Identify which cell holds the provided text, then report its (x, y) central coordinate. 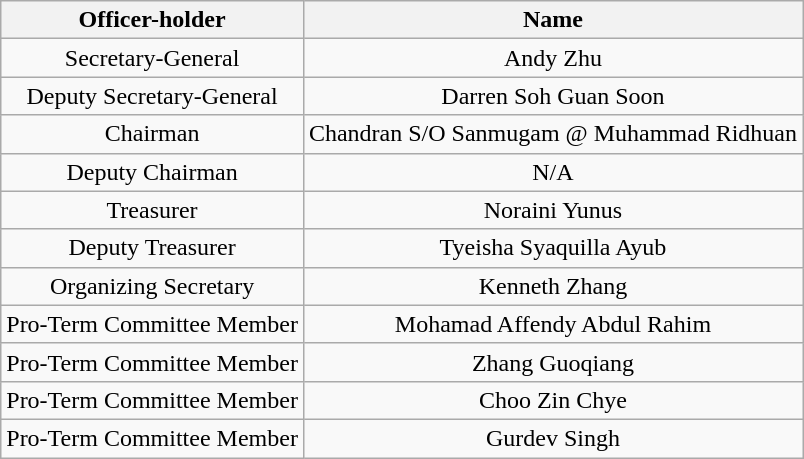
Gurdev Singh (552, 438)
Name (552, 20)
Deputy Treasurer (152, 248)
Choo Zin Chye (552, 400)
Deputy Chairman (152, 172)
Treasurer (152, 210)
Chandran S/O Sanmugam @ Muhammad Ridhuan (552, 134)
Chairman (152, 134)
Darren Soh Guan Soon (552, 96)
Secretary-General (152, 58)
Mohamad Affendy Abdul Rahim (552, 324)
Deputy Secretary-General (152, 96)
N/A (552, 172)
Tyeisha Syaquilla Ayub (552, 248)
Officer-holder (152, 20)
Organizing Secretary (152, 286)
Kenneth Zhang (552, 286)
Zhang Guoqiang (552, 362)
Andy Zhu (552, 58)
Noraini Yunus (552, 210)
